Return the (X, Y) coordinate for the center point of the cell that contains the specified text.  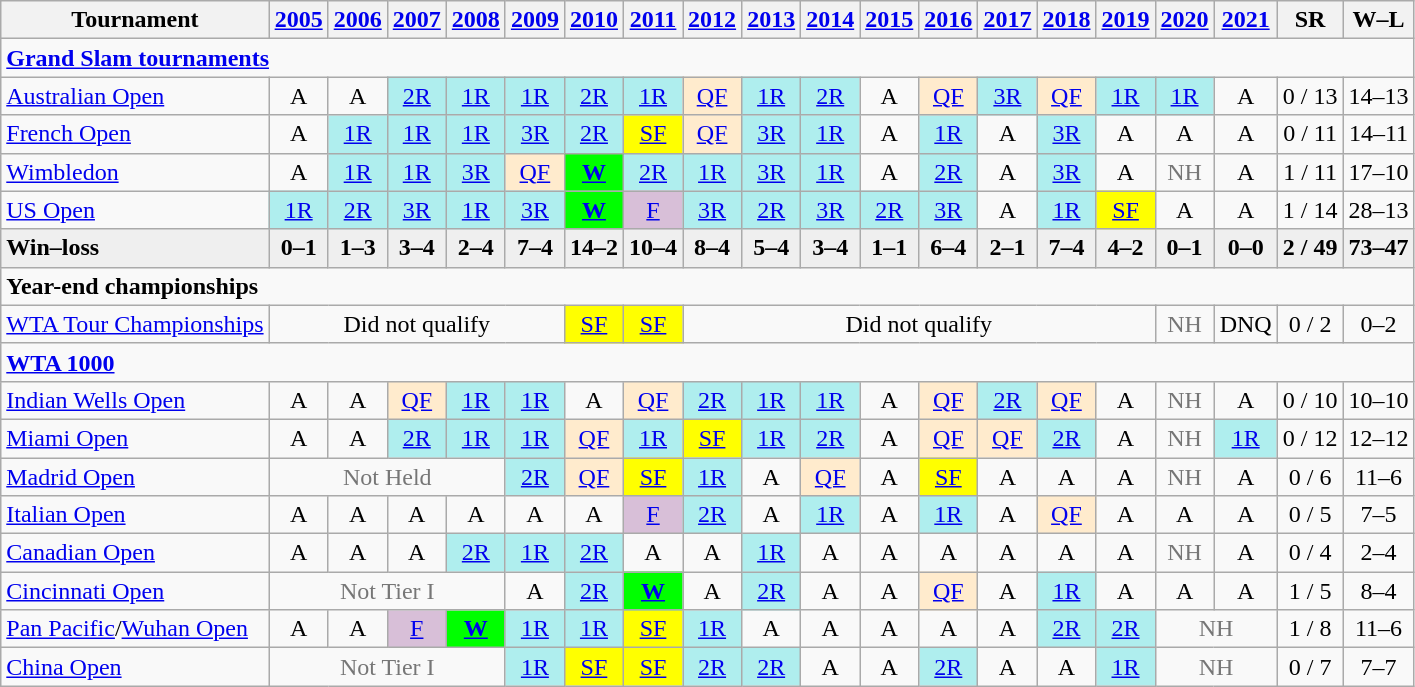
5–4 (772, 248)
0 / 5 (1310, 515)
2006 (358, 20)
2014 (830, 20)
1 / 5 (1310, 591)
2019 (1126, 20)
0 / 11 (1310, 134)
1–3 (358, 248)
2008 (476, 20)
2013 (772, 20)
7–7 (1378, 667)
2012 (712, 20)
China Open (135, 667)
Win–loss (135, 248)
WTA Tour Championships (135, 324)
2021 (1246, 20)
DNQ (1246, 324)
1 / 8 (1310, 629)
2016 (948, 20)
2007 (416, 20)
Tournament (135, 20)
2010 (594, 20)
0 / 12 (1310, 438)
7–5 (1378, 515)
2020 (1184, 20)
Pan Pacific/Wuhan Open (135, 629)
2 / 49 (1310, 248)
Grand Slam tournaments (708, 58)
0–2 (1378, 324)
2011 (652, 20)
14–2 (594, 248)
Cincinnati Open (135, 591)
2009 (534, 20)
0 / 2 (1310, 324)
2015 (890, 20)
14–11 (1378, 134)
W–L (1378, 20)
US Open (135, 210)
12–12 (1378, 438)
0 / 7 (1310, 667)
WTA 1000 (708, 362)
1 / 11 (1310, 172)
Not Held (387, 477)
Canadian Open (135, 553)
Miami Open (135, 438)
1–1 (890, 248)
Madrid Open (135, 477)
0 / 6 (1310, 477)
17–10 (1378, 172)
10–4 (652, 248)
0–0 (1246, 248)
Australian Open (135, 96)
6–4 (948, 248)
2018 (1066, 20)
10–10 (1378, 400)
Wimbledon (135, 172)
Italian Open (135, 515)
1 / 14 (1310, 210)
0 / 4 (1310, 553)
Indian Wells Open (135, 400)
2–1 (1008, 248)
French Open (135, 134)
2005 (298, 20)
Year-end championships (708, 286)
0 / 10 (1310, 400)
0 / 13 (1310, 96)
SR (1310, 20)
2017 (1008, 20)
14–13 (1378, 96)
73–47 (1378, 248)
4–2 (1126, 248)
28–13 (1378, 210)
